Output the (x, y) coordinate of the center of the cell containing the given text.  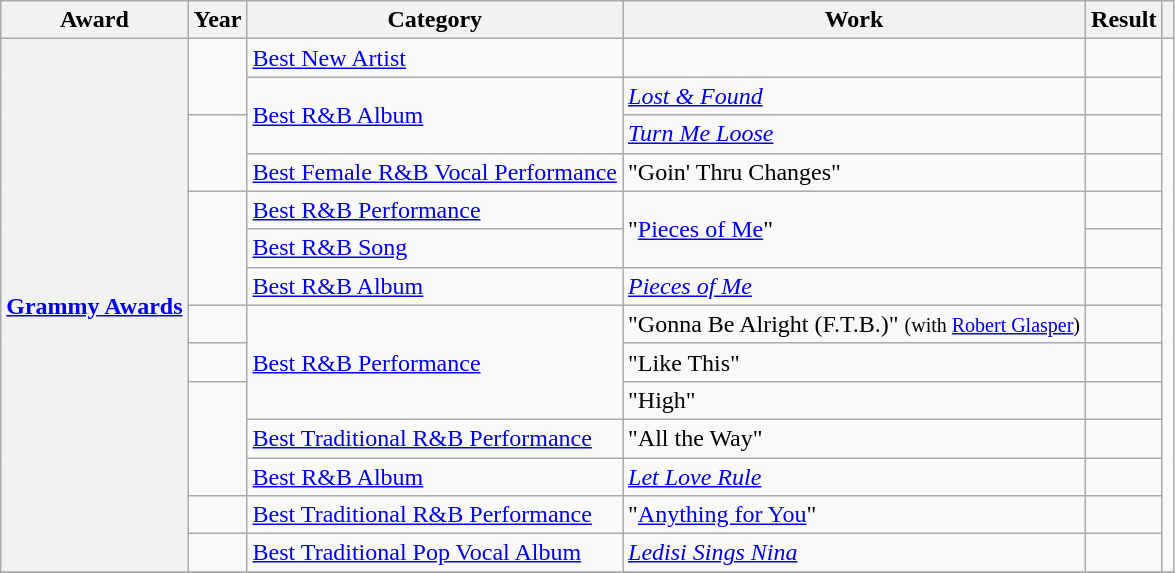
Result (1124, 20)
Lost & Found (854, 96)
Award (94, 20)
Best R&B Song (434, 248)
Category (434, 20)
Work (854, 20)
"High" (854, 400)
Best Female R&B Vocal Performance (434, 172)
Let Love Rule (854, 477)
"Goin' Thru Changes" (854, 172)
"Anything for You" (854, 515)
Pieces of Me (854, 286)
Best Traditional Pop Vocal Album (434, 553)
"Gonna Be Alright (F.T.B.)" (with Robert Glasper) (854, 324)
"Pieces of Me" (854, 229)
"Like This" (854, 362)
Turn Me Loose (854, 134)
Year (218, 20)
"All the Way" (854, 438)
Grammy Awards (94, 306)
Ledisi Sings Nina (854, 553)
Best New Artist (434, 58)
